Find where the given text appears and provide that cell's center as [X, Y] coordinate. 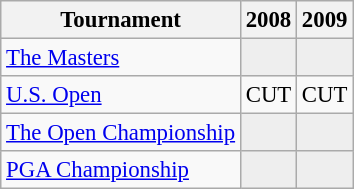
Tournament [121, 20]
2009 [325, 20]
U.S. Open [121, 95]
The Masters [121, 58]
PGA Championship [121, 170]
The Open Championship [121, 133]
2008 [268, 20]
